Find where the given text appears and provide that cell's center as [X, Y] coordinate. 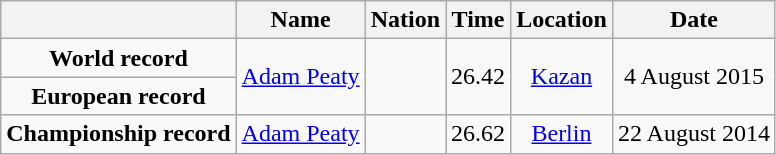
Name [300, 20]
Time [478, 20]
Date [694, 20]
Berlin [562, 134]
26.62 [478, 134]
4 August 2015 [694, 77]
Kazan [562, 77]
Location [562, 20]
Nation [405, 20]
22 August 2014 [694, 134]
26.42 [478, 77]
European record [118, 96]
World record [118, 58]
Championship record [118, 134]
